Find where the given text appears and provide that cell's center as (X, Y) coordinate. 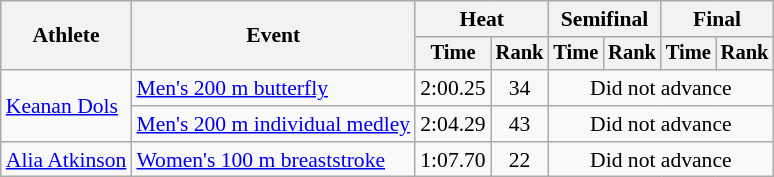
2:00.25 (452, 88)
Heat (482, 19)
Athlete (66, 36)
2:04.29 (452, 124)
Final (717, 19)
34 (520, 88)
Semifinal (604, 19)
Keanan Dols (66, 106)
43 (520, 124)
Men's 200 m individual medley (273, 124)
Men's 200 m butterfly (273, 88)
Event (273, 36)
